Return the [X, Y] coordinate for the center point of the cell that contains the specified text.  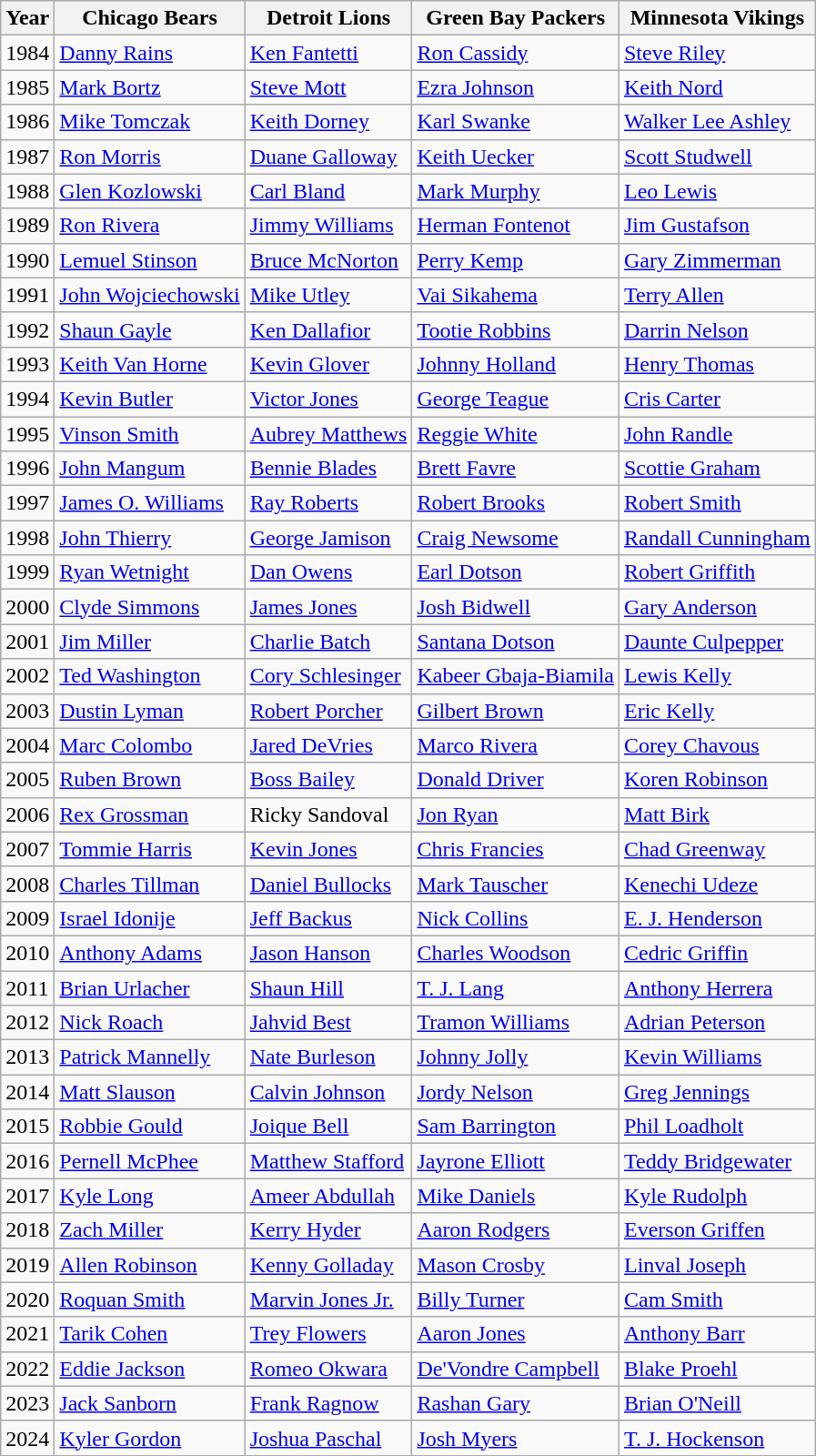
2017 [27, 1196]
1995 [27, 434]
Ron Cassidy [516, 53]
Brian O'Neill [717, 1403]
2004 [27, 745]
2013 [27, 1057]
Jayrone Elliott [516, 1161]
1997 [27, 503]
1998 [27, 538]
Johnny Holland [516, 364]
Israel Idonije [149, 918]
Nick Roach [149, 1023]
Kerry Hyder [328, 1230]
Lewis Kelly [717, 676]
James Jones [328, 607]
Tarik Cohen [149, 1334]
John Randle [717, 434]
1991 [27, 295]
2018 [27, 1230]
2008 [27, 884]
Zach Miller [149, 1230]
2007 [27, 849]
2021 [27, 1334]
Jimmy Williams [328, 226]
George Teague [516, 399]
Frank Ragnow [328, 1403]
Josh Myers [516, 1438]
Ron Rivera [149, 226]
Kevin Williams [717, 1057]
2000 [27, 607]
Kenny Golladay [328, 1265]
Eddie Jackson [149, 1369]
T. J. Lang [516, 987]
Matt Birk [717, 814]
Chris Francies [516, 849]
Kevin Butler [149, 399]
Earl Dotson [516, 572]
Glen Kozlowski [149, 191]
Vai Sikahema [516, 295]
Marc Colombo [149, 745]
John Thierry [149, 538]
Chad Greenway [717, 849]
1988 [27, 191]
James O. Williams [149, 503]
Rex Grossman [149, 814]
Daniel Bullocks [328, 884]
Reggie White [516, 434]
Ken Fantetti [328, 53]
Teddy Bridgewater [717, 1161]
Bruce McNorton [328, 260]
1996 [27, 469]
Walker Lee Ashley [717, 122]
Randall Cunningham [717, 538]
Everson Griffen [717, 1230]
Detroit Lions [328, 18]
Chicago Bears [149, 18]
Ameer Abdullah [328, 1196]
Greg Jennings [717, 1092]
Daunte Culpepper [717, 642]
Robert Smith [717, 503]
Jeff Backus [328, 918]
Henry Thomas [717, 364]
Steve Riley [717, 53]
Tootie Robbins [516, 329]
Josh Bidwell [516, 607]
Eric Kelly [717, 711]
Anthony Adams [149, 953]
Kevin Glover [328, 364]
Lemuel Stinson [149, 260]
Cory Schlesinger [328, 676]
Pernell McPhee [149, 1161]
2003 [27, 711]
Carl Bland [328, 191]
Terry Allen [717, 295]
Mark Tauscher [516, 884]
Santana Dotson [516, 642]
Phil Loadholt [717, 1127]
2023 [27, 1403]
1985 [27, 87]
Kevin Jones [328, 849]
Ryan Wetnight [149, 572]
Cris Carter [717, 399]
Ken Dallafior [328, 329]
Robert Brooks [516, 503]
2016 [27, 1161]
Tommie Harris [149, 849]
Kabeer Gbaja-Biamila [516, 676]
Victor Jones [328, 399]
E. J. Henderson [717, 918]
Mike Daniels [516, 1196]
Romeo Okwara [328, 1369]
Calvin Johnson [328, 1092]
Cam Smith [717, 1299]
Adrian Peterson [717, 1023]
2001 [27, 642]
Mike Tomczak [149, 122]
Jahvid Best [328, 1023]
Vinson Smith [149, 434]
1986 [27, 122]
Perry Kemp [516, 260]
Jon Ryan [516, 814]
2015 [27, 1127]
Ricky Sandoval [328, 814]
1992 [27, 329]
Billy Turner [516, 1299]
Aaron Rodgers [516, 1230]
Sam Barrington [516, 1127]
1990 [27, 260]
Corey Chavous [717, 745]
Allen Robinson [149, 1265]
Marco Rivera [516, 745]
Trey Flowers [328, 1334]
Jack Sanborn [149, 1403]
Robbie Gould [149, 1127]
Year [27, 18]
Johnny Jolly [516, 1057]
Dan Owens [328, 572]
2009 [27, 918]
Jared DeVries [328, 745]
2014 [27, 1092]
Jim Miller [149, 642]
Tramon Williams [516, 1023]
Dustin Lyman [149, 711]
Scottie Graham [717, 469]
1984 [27, 53]
Linval Joseph [717, 1265]
2019 [27, 1265]
Charlie Batch [328, 642]
Ted Washington [149, 676]
Duane Galloway [328, 157]
Robert Griffith [717, 572]
Mark Bortz [149, 87]
Danny Rains [149, 53]
2010 [27, 953]
2024 [27, 1438]
1993 [27, 364]
Kyle Long [149, 1196]
Anthony Barr [717, 1334]
Brett Favre [516, 469]
Gary Zimmerman [717, 260]
John Wojciechowski [149, 295]
2011 [27, 987]
1987 [27, 157]
2006 [27, 814]
Nick Collins [516, 918]
Kenechi Udeze [717, 884]
2020 [27, 1299]
Mason Crosby [516, 1265]
Shaun Gayle [149, 329]
1989 [27, 226]
Donald Driver [516, 780]
Kyler Gordon [149, 1438]
Scott Studwell [717, 157]
Karl Swanke [516, 122]
George Jamison [328, 538]
Gary Anderson [717, 607]
Mike Utley [328, 295]
Robert Porcher [328, 711]
Green Bay Packers [516, 18]
Shaun Hill [328, 987]
T. J. Hockenson [717, 1438]
Koren Robinson [717, 780]
Jordy Nelson [516, 1092]
2012 [27, 1023]
Herman Fontenot [516, 226]
Charles Tillman [149, 884]
Keith Uecker [516, 157]
Roquan Smith [149, 1299]
Joique Bell [328, 1127]
Keith Nord [717, 87]
Craig Newsome [516, 538]
2005 [27, 780]
Ezra Johnson [516, 87]
Aubrey Matthews [328, 434]
Anthony Herrera [717, 987]
Minnesota Vikings [717, 18]
Ray Roberts [328, 503]
Steve Mott [328, 87]
De'Vondre Campbell [516, 1369]
Joshua Paschal [328, 1438]
Matthew Stafford [328, 1161]
Clyde Simmons [149, 607]
1999 [27, 572]
1994 [27, 399]
Ruben Brown [149, 780]
Darrin Nelson [717, 329]
Bennie Blades [328, 469]
Gilbert Brown [516, 711]
Nate Burleson [328, 1057]
Brian Urlacher [149, 987]
Rashan Gary [516, 1403]
Boss Bailey [328, 780]
John Mangum [149, 469]
Cedric Griffin [717, 953]
Keith Dorney [328, 122]
Ron Morris [149, 157]
Jim Gustafson [717, 226]
Jason Hanson [328, 953]
Marvin Jones Jr. [328, 1299]
2002 [27, 676]
Matt Slauson [149, 1092]
Mark Murphy [516, 191]
Kyle Rudolph [717, 1196]
Leo Lewis [717, 191]
Patrick Mannelly [149, 1057]
Aaron Jones [516, 1334]
Charles Woodson [516, 953]
Keith Van Horne [149, 364]
2022 [27, 1369]
Blake Proehl [717, 1369]
